Identify which cell holds the provided text, then report its [x, y] central coordinate. 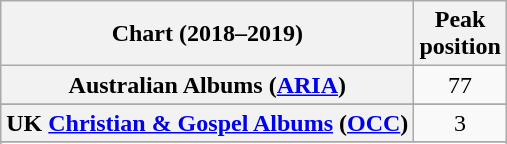
Chart (2018–2019) [208, 34]
77 [460, 85]
Australian Albums (ARIA) [208, 85]
UK Christian & Gospel Albums (OCC) [208, 123]
Peak position [460, 34]
3 [460, 123]
